Find where the given text appears and provide that cell's center as (X, Y) coordinate. 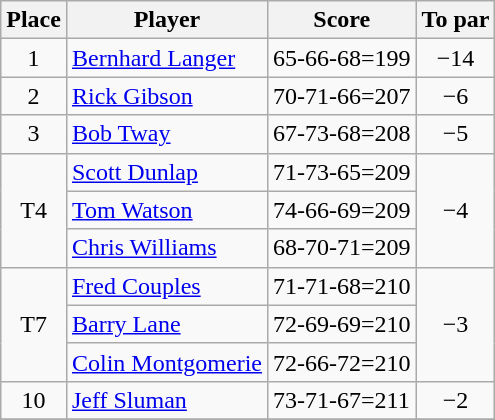
Jeff Sluman (166, 400)
73-71-67=211 (342, 400)
Score (342, 20)
74-66-69=209 (342, 210)
67-73-68=208 (342, 134)
−3 (456, 324)
72-69-69=210 (342, 324)
Player (166, 20)
Scott Dunlap (166, 172)
−2 (456, 400)
68-70-71=209 (342, 248)
Bernhard Langer (166, 58)
Rick Gibson (166, 96)
Fred Couples (166, 286)
−6 (456, 96)
Place (34, 20)
T7 (34, 324)
Barry Lane (166, 324)
Tom Watson (166, 210)
−14 (456, 58)
−5 (456, 134)
71-73-65=209 (342, 172)
72-66-72=210 (342, 362)
65-66-68=199 (342, 58)
2 (34, 96)
T4 (34, 210)
1 (34, 58)
Bob Tway (166, 134)
3 (34, 134)
Colin Montgomerie (166, 362)
10 (34, 400)
−4 (456, 210)
71-71-68=210 (342, 286)
Chris Williams (166, 248)
To par (456, 20)
70-71-66=207 (342, 96)
